Provide the (x, y) coordinate of the cell's center where the given text is located.  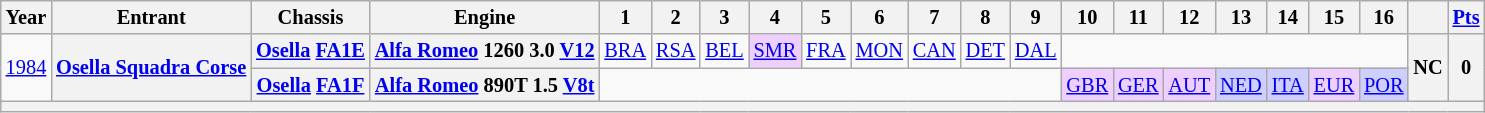
Chassis (310, 17)
GBR (1087, 85)
CAN (934, 51)
Engine (485, 17)
NED (1241, 85)
6 (880, 17)
Osella FA1F (310, 85)
2 (676, 17)
NC (1428, 68)
DAL (1036, 51)
4 (776, 17)
AUT (1190, 85)
FRA (826, 51)
1 (625, 17)
5 (826, 17)
BRA (625, 51)
7 (934, 17)
9 (1036, 17)
EUR (1334, 85)
MON (880, 51)
Alfa Romeo 890T 1.5 V8t (485, 85)
0 (1466, 68)
SMR (776, 51)
11 (1138, 17)
RSA (676, 51)
Pts (1466, 17)
13 (1241, 17)
Entrant (151, 17)
14 (1288, 17)
12 (1190, 17)
Year (26, 17)
16 (1384, 17)
DET (986, 51)
Osella Squadra Corse (151, 68)
GER (1138, 85)
10 (1087, 17)
Alfa Romeo 1260 3.0 V12 (485, 51)
8 (986, 17)
ITA (1288, 85)
BEL (724, 51)
15 (1334, 17)
Osella FA1E (310, 51)
POR (1384, 85)
3 (724, 17)
1984 (26, 68)
